Extract the [X, Y] coordinate from the center of the cell holding the provided text.  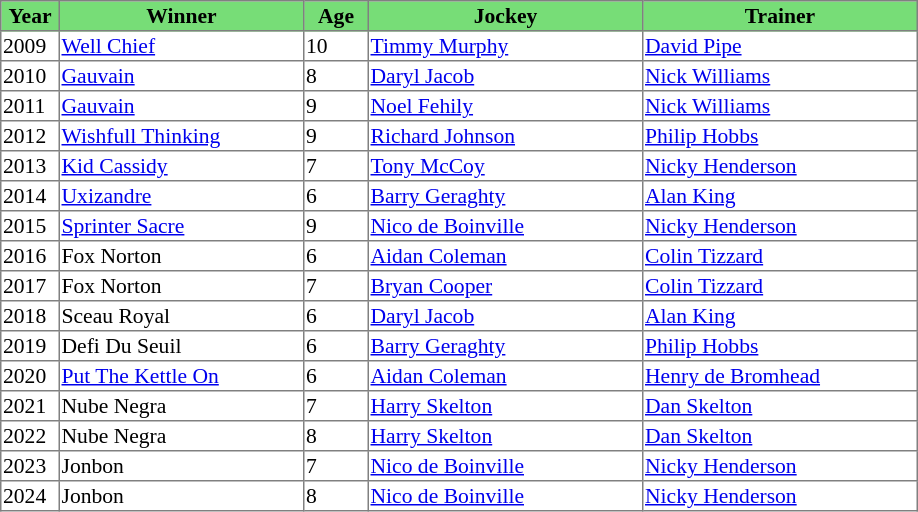
2010 [30, 76]
2012 [30, 136]
2016 [30, 256]
2011 [30, 106]
Tony McCoy [505, 166]
Sceau Royal [181, 316]
2009 [30, 46]
Age [336, 16]
2013 [30, 166]
2019 [30, 346]
10 [336, 46]
Defi Du Seuil [181, 346]
2020 [30, 376]
2017 [30, 286]
2023 [30, 466]
Noel Fehily [505, 106]
2015 [30, 226]
Bryan Cooper [505, 286]
2024 [30, 496]
2018 [30, 316]
Well Chief [181, 46]
Kid Cassidy [181, 166]
Trainer [780, 16]
Jockey [505, 16]
2014 [30, 196]
Richard Johnson [505, 136]
Put The Kettle On [181, 376]
2021 [30, 406]
Uxizandre [181, 196]
Sprinter Sacre [181, 226]
2022 [30, 436]
Henry de Bromhead [780, 376]
David Pipe [780, 46]
Year [30, 16]
Wishfull Thinking [181, 136]
Winner [181, 16]
Timmy Murphy [505, 46]
